Identify which cell holds the provided text, then report its (x, y) central coordinate. 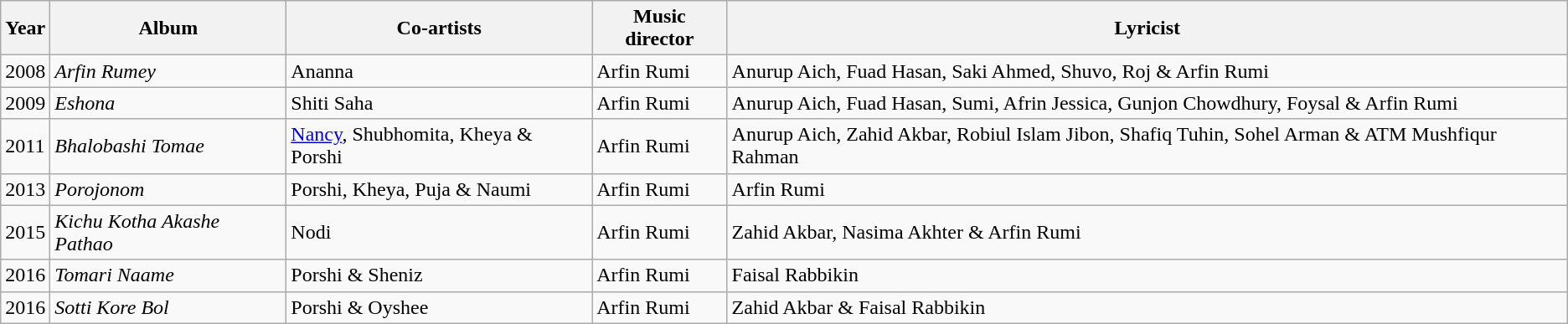
Arfin Rumey (168, 71)
2009 (25, 103)
Shiti Saha (439, 103)
Co-artists (439, 28)
Tomari Naame (168, 275)
Zahid Akbar, Nasima Akhter & Arfin Rumi (1148, 233)
Ananna (439, 71)
Porshi, Kheya, Puja & Naumi (439, 189)
Anurup Aich, Fuad Hasan, Saki Ahmed, Shuvo, Roj & Arfin Rumi (1148, 71)
2008 (25, 71)
Porshi & Sheniz (439, 275)
Kichu Kotha Akashe Pathao (168, 233)
Anurup Aich, Fuad Hasan, Sumi, Afrin Jessica, Gunjon Chowdhury, Foysal & Arfin Rumi (1148, 103)
Nodi (439, 233)
Porshi & Oyshee (439, 307)
Porojonom (168, 189)
2015 (25, 233)
Nancy, Shubhomita, Kheya & Porshi (439, 146)
Lyricist (1148, 28)
Year (25, 28)
2013 (25, 189)
Eshona (168, 103)
Bhalobashi Tomae (168, 146)
Music director (660, 28)
Anurup Aich, Zahid Akbar, Robiul Islam Jibon, Shafiq Tuhin, Sohel Arman & ATM Mushfiqur Rahman (1148, 146)
Album (168, 28)
Sotti Kore Bol (168, 307)
Faisal Rabbikin (1148, 275)
Zahid Akbar & Faisal Rabbikin (1148, 307)
2011 (25, 146)
